Scan for the cell matching the given text and deliver its [x, y] coordinate at center. 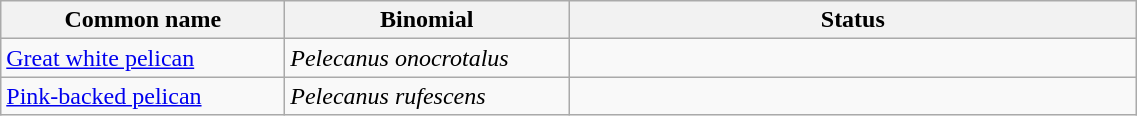
Common name [143, 20]
Binomial [427, 20]
Pink-backed pelican [143, 96]
Pelecanus onocrotalus [427, 58]
Pelecanus rufescens [427, 96]
Great white pelican [143, 58]
Status [853, 20]
